Determine the [x, y] coordinate at the center of the cell enclosing the given text.  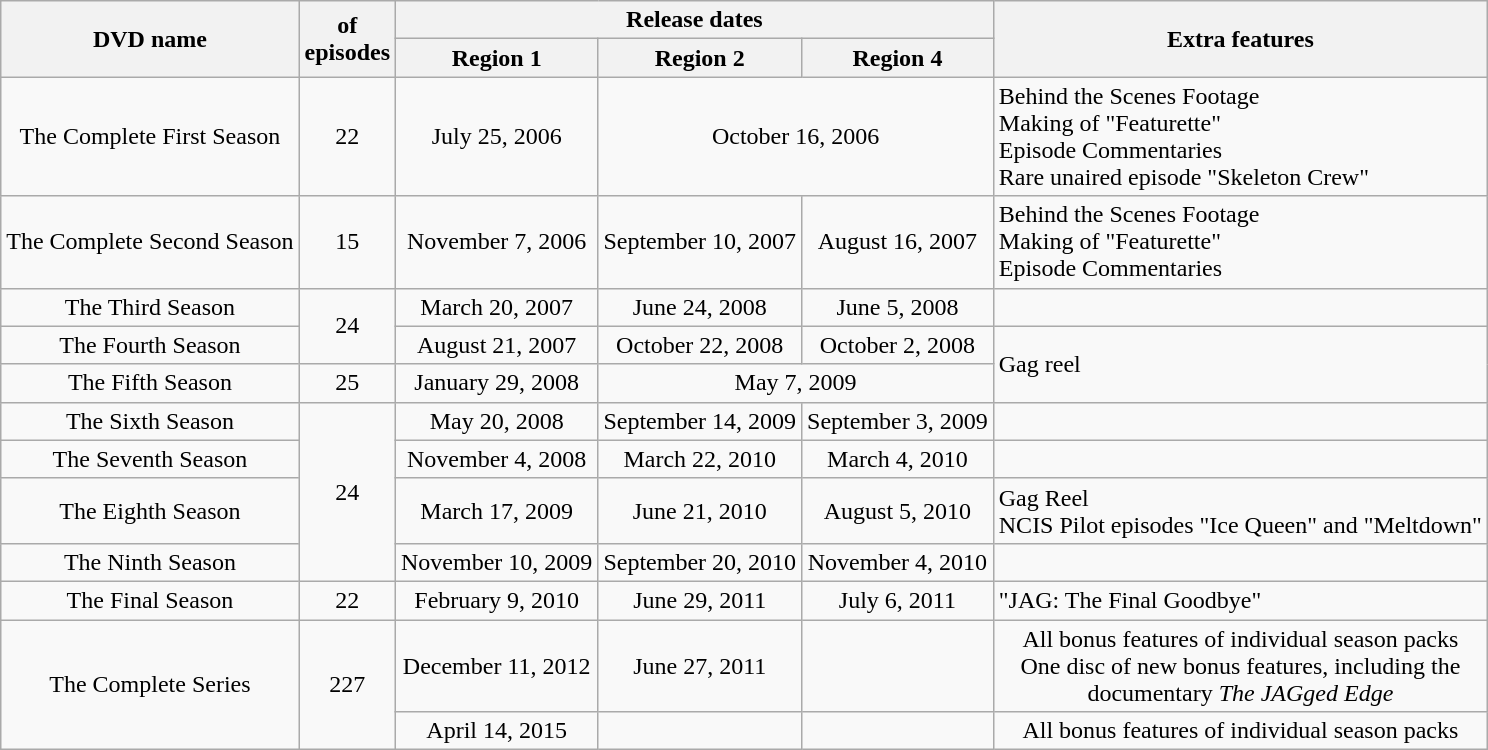
25 [347, 383]
The Fifth Season [150, 383]
All bonus features of individual season packs [1240, 731]
The Final Season [150, 600]
June 5, 2008 [898, 307]
March 4, 2010 [898, 459]
15 [347, 242]
October 22, 2008 [700, 345]
April 14, 2015 [497, 731]
August 21, 2007 [497, 345]
Behind the Scenes FootageMaking of "Featurette"Episode CommentariesRare unaired episode "Skeleton Crew" [1240, 136]
Region 4 [898, 58]
August 5, 2010 [898, 510]
Extra features [1240, 39]
March 17, 2009 [497, 510]
October 16, 2006 [796, 136]
November 4, 2008 [497, 459]
October 2, 2008 [898, 345]
227 [347, 685]
September 20, 2010 [700, 562]
July 6, 2011 [898, 600]
"JAG: The Final Goodbye" [1240, 600]
The Complete Series [150, 685]
June 21, 2010 [700, 510]
June 24, 2008 [700, 307]
The Eighth Season [150, 510]
DVD name [150, 39]
The Sixth Season [150, 421]
The Complete Second Season [150, 242]
June 27, 2011 [700, 666]
The Ninth Season [150, 562]
November 7, 2006 [497, 242]
The Third Season [150, 307]
November 10, 2009 [497, 562]
The Fourth Season [150, 345]
January 29, 2008 [497, 383]
Gag ReelNCIS Pilot episodes "Ice Queen" and "Meltdown" [1240, 510]
The Seventh Season [150, 459]
December 11, 2012 [497, 666]
ofepisodes [347, 39]
February 9, 2010 [497, 600]
August 16, 2007 [898, 242]
Region 1 [497, 58]
Behind the Scenes FootageMaking of "Featurette"Episode Commentaries [1240, 242]
Release dates [695, 20]
March 20, 2007 [497, 307]
All bonus features of individual season packsOne disc of new bonus features, including thedocumentary The JAGged Edge [1240, 666]
July 25, 2006 [497, 136]
September 3, 2009 [898, 421]
Region 2 [700, 58]
June 29, 2011 [700, 600]
September 10, 2007 [700, 242]
May 20, 2008 [497, 421]
September 14, 2009 [700, 421]
May 7, 2009 [796, 383]
November 4, 2010 [898, 562]
Gag reel [1240, 364]
March 22, 2010 [700, 459]
The Complete First Season [150, 136]
